Find where the given text appears and provide that cell's center as [X, Y] coordinate. 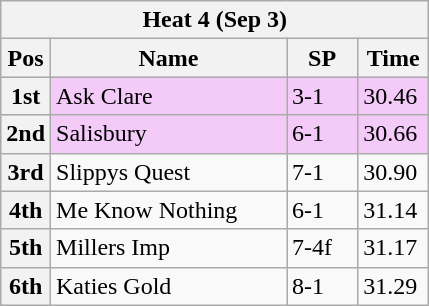
Me Know Nothing [169, 210]
Ask Clare [169, 96]
Millers Imp [169, 248]
31.29 [394, 286]
Time [394, 58]
Katies Gold [169, 286]
Heat 4 (Sep 3) [215, 20]
Pos [26, 58]
30.46 [394, 96]
6th [26, 286]
7-1 [322, 172]
Slippys Quest [169, 172]
5th [26, 248]
Salisbury [169, 134]
30.90 [394, 172]
7-4f [322, 248]
SP [322, 58]
4th [26, 210]
3rd [26, 172]
30.66 [394, 134]
Name [169, 58]
8-1 [322, 286]
31.14 [394, 210]
31.17 [394, 248]
1st [26, 96]
3-1 [322, 96]
2nd [26, 134]
